Scan for the cell matching the given text and deliver its [X, Y] coordinate at center. 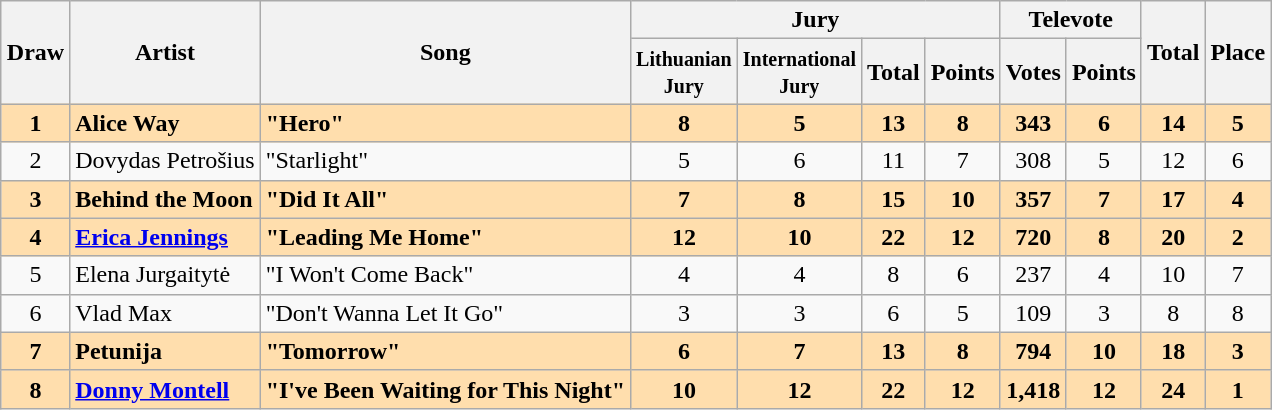
15 [894, 199]
"Leading Me Home" [445, 237]
"Tomorrow" [445, 351]
LithuanianJury [684, 72]
Place [1238, 52]
Dovydas Petrošius [165, 161]
"I've Been Waiting for This Night" [445, 389]
Artist [165, 52]
Song [445, 52]
Petunija [165, 351]
18 [1173, 351]
343 [1033, 123]
357 [1033, 199]
"Hero" [445, 123]
Jury [816, 20]
Erica Jennings [165, 237]
237 [1033, 275]
720 [1033, 237]
"Did It All" [445, 199]
Votes [1033, 72]
308 [1033, 161]
Vlad Max [165, 313]
794 [1033, 351]
11 [894, 161]
1,418 [1033, 389]
"I Won't Come Back" [445, 275]
17 [1173, 199]
109 [1033, 313]
"Starlight" [445, 161]
Alice Way [165, 123]
"Don't Wanna Let It Go" [445, 313]
InternationalJury [799, 72]
Televote [1070, 20]
Behind the Moon [165, 199]
14 [1173, 123]
Donny Montell [165, 389]
Draw [35, 52]
20 [1173, 237]
Elena Jurgaitytė [165, 275]
24 [1173, 389]
